From the cell containing the given text, extract its center point as (x, y) coordinate. 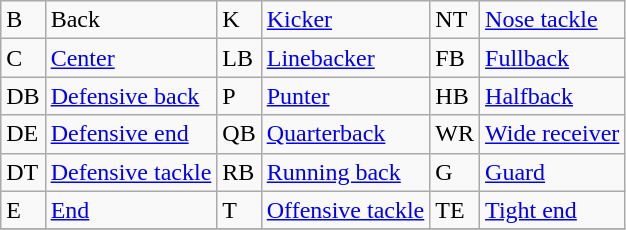
DB (23, 96)
G (455, 172)
Defensive end (131, 134)
Quarterback (346, 134)
HB (455, 96)
Punter (346, 96)
WR (455, 134)
Offensive tackle (346, 210)
DE (23, 134)
QB (239, 134)
Nose tackle (552, 20)
Linebacker (346, 58)
Tight end (552, 210)
C (23, 58)
Center (131, 58)
B (23, 20)
T (239, 210)
Kicker (346, 20)
Halfback (552, 96)
Fullback (552, 58)
P (239, 96)
LB (239, 58)
Defensive tackle (131, 172)
Defensive back (131, 96)
End (131, 210)
FB (455, 58)
Guard (552, 172)
E (23, 210)
TE (455, 210)
Back (131, 20)
NT (455, 20)
Wide receiver (552, 134)
RB (239, 172)
K (239, 20)
Running back (346, 172)
DT (23, 172)
